Capture the cell that displays the provided text and extract its [x, y] central coordinate. 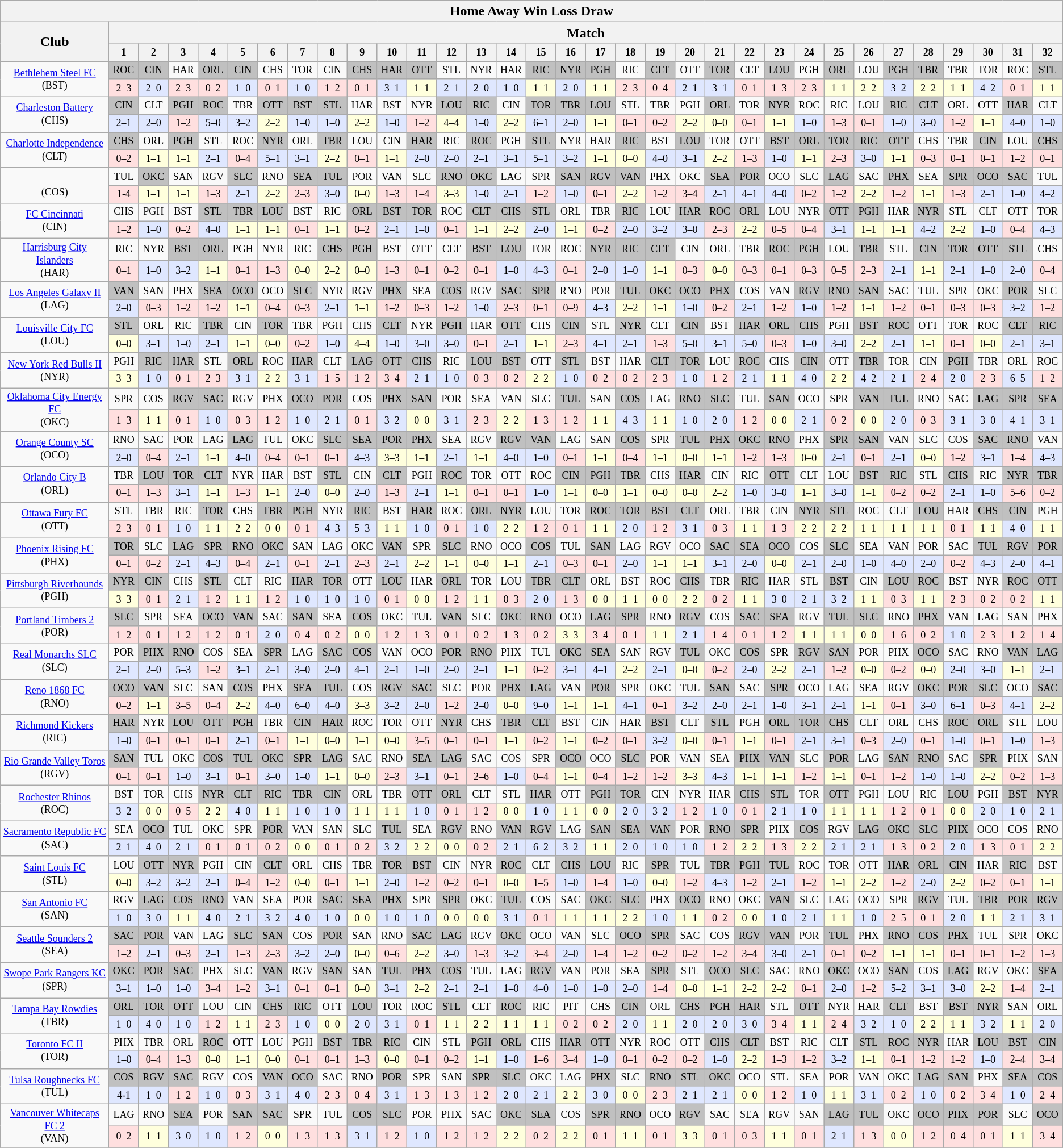
9 [362, 52]
FC Cincinnati(CIN) [55, 220]
Oklahoma City Energy FC(OKC) [55, 410]
Saint Louis FC(STL) [55, 874]
Reno 1868 FC(RNO) [55, 697]
20 [690, 52]
18 [630, 52]
0–6 [392, 953]
6 [273, 52]
Charleston Battery(CHS) [55, 114]
Charlotte Independence(CLT) [55, 150]
San Antonio FC(SAN) [55, 909]
Ottawa Fury FC(OTT) [55, 520]
23 [779, 52]
6–5 [1018, 379]
2–5 [898, 918]
Rochester Rhinos(ROC) [55, 803]
Club [55, 42]
27 [898, 52]
31 [1018, 52]
22 [750, 52]
19 [660, 52]
6–2 [541, 848]
7 [303, 52]
Tulsa Roughnecks FC(TUL) [55, 1086]
Sacramento Republic FC(SAC) [55, 838]
Portland Timbers 2(POR) [55, 626]
Bethlehem Steel FC(BST) [55, 79]
Match [586, 33]
10 [392, 52]
8 [332, 52]
13 [481, 52]
24 [809, 52]
11 [421, 52]
21 [719, 52]
25 [839, 52]
Real Monarchs SLC(SLC) [55, 661]
Phoenix Rising FC(PHX) [55, 555]
Vancouver Whitecaps FC 2(VAN) [55, 1126]
Seattle Sounders 2(SEA) [55, 945]
Rio Grande Valley Toros(RGV) [55, 767]
Louisville City FC(LOU) [55, 335]
30 [987, 52]
Toronto FC II(TOR) [55, 1051]
5 [243, 52]
5–6 [1018, 493]
5–2 [898, 988]
Harrisburg City Islanders(HAR) [55, 260]
Orange County SC(OCO) [55, 449]
2–6 [481, 776]
Richmond Kickers(RIC) [55, 732]
32 [1047, 52]
6–0 [303, 706]
Orlando City B(ORL) [55, 484]
PIT [571, 1007]
14 [511, 52]
(COS) [55, 185]
12 [451, 52]
Pittsburgh Riverhounds(PGH) [55, 591]
29 [958, 52]
New York Red Bulls II(NYR) [55, 370]
3 [183, 52]
1-4 [124, 194]
17 [600, 52]
9–0 [541, 706]
16 [571, 52]
Home Away Win Loss Draw [531, 11]
Swope Park Rangers KC(SPR) [55, 980]
Tampa Bay Rowdies(TBR) [55, 1016]
4 [213, 52]
Los Angeles Galaxy II(LAG) [55, 299]
28 [928, 52]
0–9 [571, 308]
26 [869, 52]
2 [153, 52]
1 [124, 52]
15 [541, 52]
4-1 [124, 1095]
